Extract the (X, Y) coordinate from the center of the cell holding the provided text.  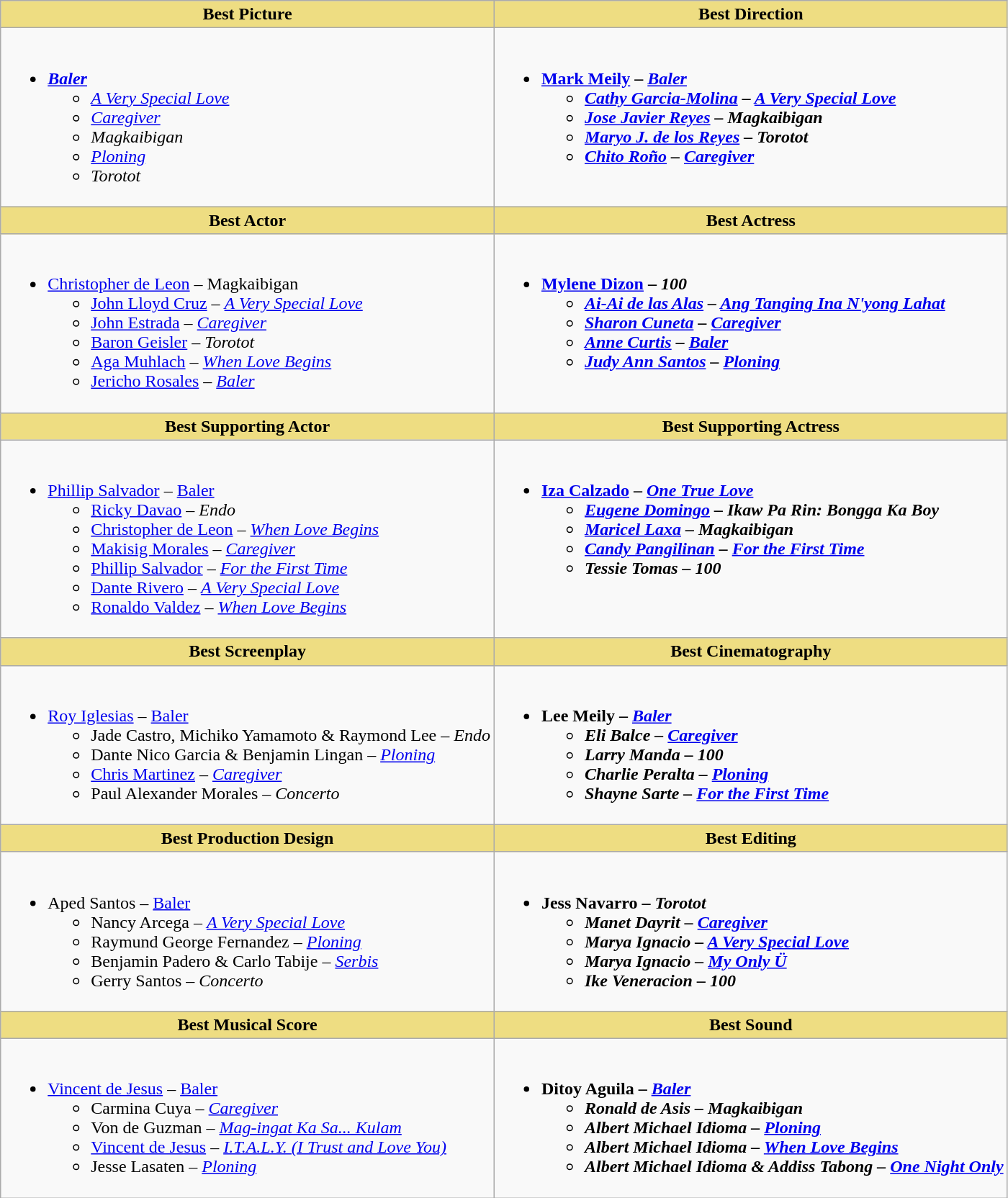
Best Actress (750, 220)
BalerA Very Special LoveCaregiverMagkaibiganPloningTorotot (248, 117)
Best Picture (248, 14)
Aped Santos – BalerNancy Arcega – A Very Special LoveRaymund George Fernandez – PloningBenjamin Padero & Carlo Tabije – SerbisGerry Santos – Concerto (248, 932)
Best Direction (750, 14)
Lee Meily – BalerEli Balce – CaregiverLarry Manda – 100Charlie Peralta – PloningShayne Sarte – For the First Time (750, 744)
Best Supporting Actress (750, 426)
Best Screenplay (248, 652)
Best Production Design (248, 838)
Best Sound (750, 1024)
Best Supporting Actor (248, 426)
Mark Meily – BalerCathy Garcia-Molina – A Very Special LoveJose Javier Reyes – MagkaibiganMaryo J. de los Reyes – TorototChito Roño – Caregiver (750, 117)
Best Actor (248, 220)
Mylene Dizon – 100Ai-Ai de las Alas – Ang Tanging Ina N'yong LahatSharon Cuneta – CaregiverAnne Curtis – BalerJudy Ann Santos – Ploning (750, 323)
Jess Navarro – TorototManet Dayrit – CaregiverMarya Ignacio – A Very Special LoveMarya Ignacio – My Only ÜIke Veneracion – 100 (750, 932)
Best Editing (750, 838)
Best Cinematography (750, 652)
Best Musical Score (248, 1024)
